Return the [X, Y] coordinate for the center point of the cell that contains the specified text.  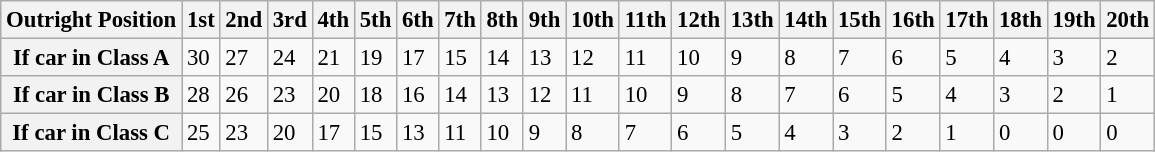
14th [806, 20]
19 [375, 58]
If car in Class B [92, 95]
If car in Class C [92, 133]
6th [418, 20]
9th [544, 20]
28 [201, 95]
11th [645, 20]
27 [244, 58]
18th [1021, 20]
16th [913, 20]
10th [593, 20]
4th [333, 20]
7th [460, 20]
2nd [244, 20]
1st [201, 20]
21 [333, 58]
20th [1128, 20]
13th [752, 20]
5th [375, 20]
24 [290, 58]
18 [375, 95]
8th [502, 20]
30 [201, 58]
15th [860, 20]
Outright Position [92, 20]
17th [967, 20]
25 [201, 133]
19th [1074, 20]
16 [418, 95]
3rd [290, 20]
If car in Class A [92, 58]
26 [244, 95]
12th [699, 20]
